Scan for the cell matching the given text and deliver its [X, Y] coordinate at center. 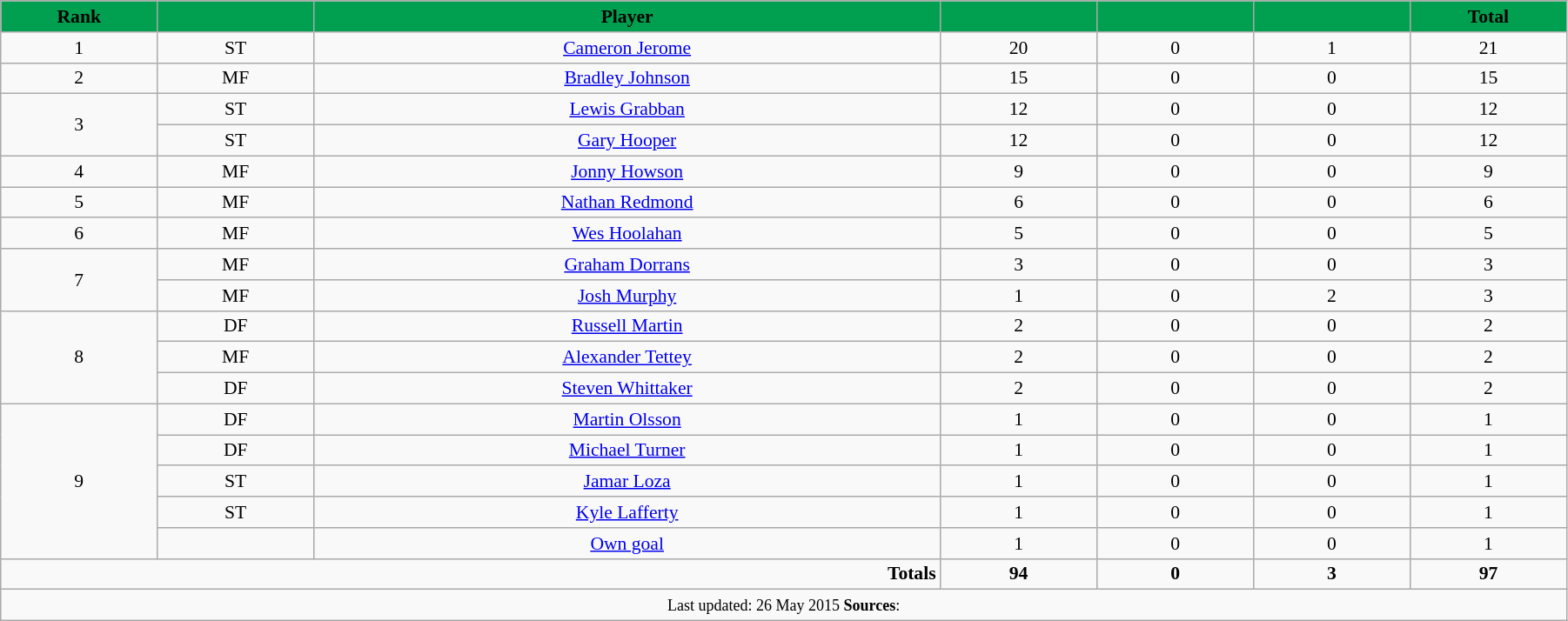
Russell Martin [627, 326]
Jamar Loza [627, 482]
Cameron Jerome [627, 48]
Michael Turner [627, 451]
Alexander Tettey [627, 357]
Lewis Grabban [627, 110]
8 [79, 357]
4 [79, 171]
Gary Hooper [627, 141]
97 [1488, 574]
7 [79, 280]
Graham Dorrans [627, 264]
Jonny Howson [627, 171]
Nathan Redmond [627, 203]
20 [1019, 48]
Josh Murphy [627, 296]
Totals [471, 574]
Player [627, 17]
Bradley Johnson [627, 78]
21 [1488, 48]
Total [1488, 17]
94 [1019, 574]
Wes Hoolahan [627, 234]
Last updated: 26 May 2015 Sources: [784, 605]
Steven Whittaker [627, 389]
Kyle Lafferty [627, 512]
Rank [79, 17]
Own goal [627, 544]
Martin Olsson [627, 419]
